Detect which cell encompasses the target text, then output its (X, Y) center coordinate. 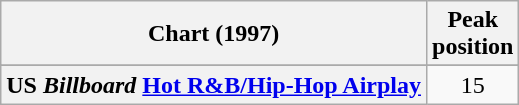
Chart (1997) (214, 34)
Peakposition (473, 34)
US Billboard Hot R&B/Hip-Hop Airplay (214, 85)
15 (473, 85)
